Identify which cell holds the provided text, then report its (x, y) central coordinate. 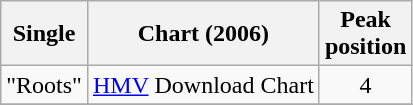
Single (44, 34)
Peakposition (365, 34)
"Roots" (44, 85)
Chart (2006) (203, 34)
HMV Download Chart (203, 85)
4 (365, 85)
